From the cell containing the given text, extract its center point as [x, y] coordinate. 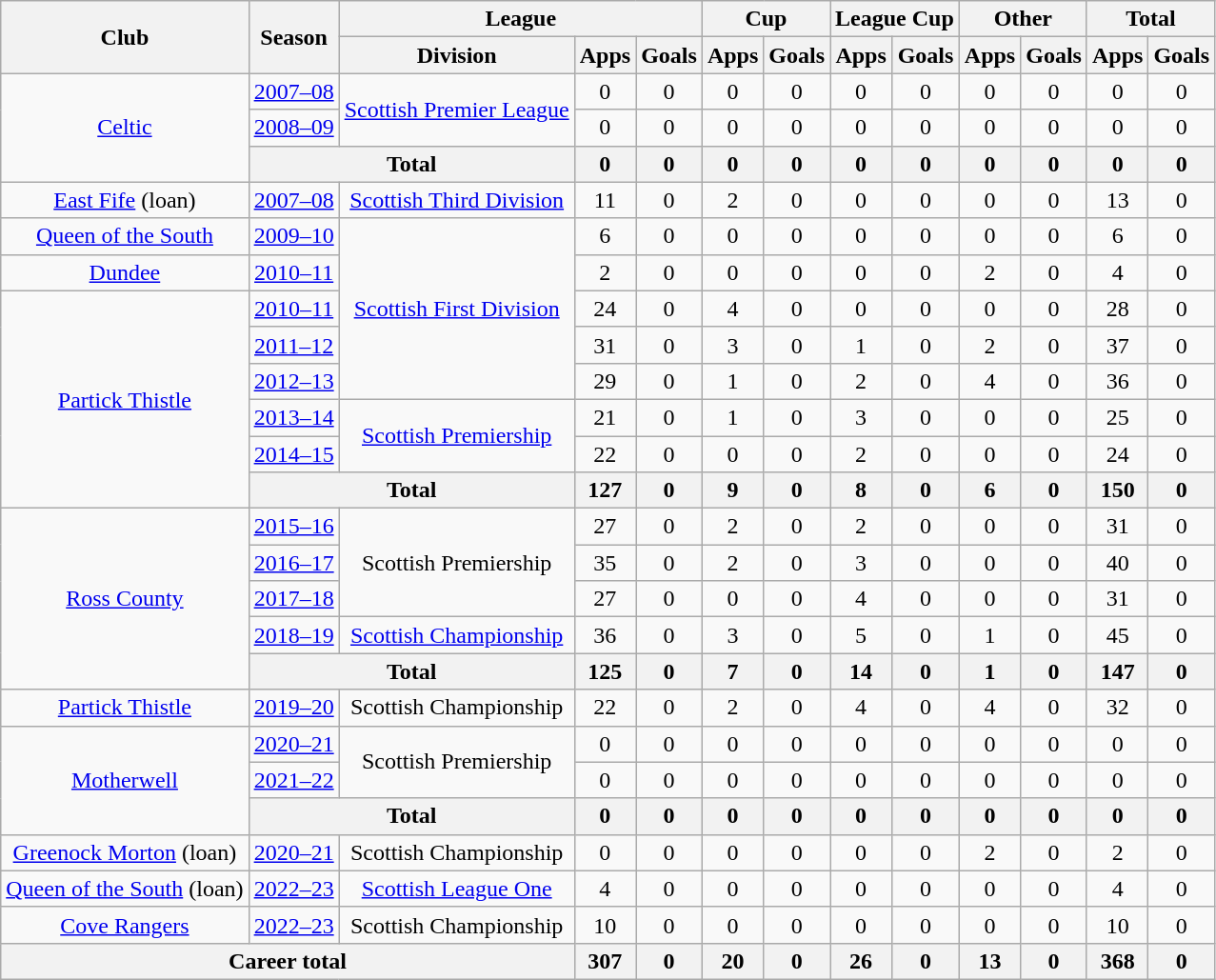
45 [1117, 635]
Dundee [125, 272]
League Cup [895, 19]
Queen of the South (loan) [125, 889]
147 [1117, 671]
25 [1117, 417]
2009–10 [293, 236]
35 [605, 563]
2016–17 [293, 563]
2012–13 [293, 381]
Career total [288, 961]
14 [861, 671]
2019–20 [293, 708]
7 [732, 671]
40 [1117, 563]
32 [1117, 708]
Scottish Premier League [457, 110]
8 [861, 490]
2021–22 [293, 780]
9 [732, 490]
Club [125, 37]
21 [605, 417]
Scottish First Division [457, 309]
Cove Rangers [125, 925]
Motherwell [125, 780]
2015–16 [293, 527]
Queen of the South [125, 236]
28 [1117, 309]
26 [861, 961]
2018–19 [293, 635]
127 [605, 490]
Greenock Morton (loan) [125, 852]
Celtic [125, 128]
Division [457, 55]
Scottish Third Division [457, 200]
368 [1117, 961]
11 [605, 200]
Season [293, 37]
2013–14 [293, 417]
League [520, 19]
Cup [766, 19]
Scottish League One [457, 889]
2008–09 [293, 128]
150 [1117, 490]
125 [605, 671]
East Fife (loan) [125, 200]
2011–12 [293, 345]
Other [1023, 19]
307 [605, 961]
2017–18 [293, 599]
5 [861, 635]
2014–15 [293, 454]
20 [732, 961]
29 [605, 381]
Ross County [125, 599]
37 [1117, 345]
